Search for the cell housing the specified text and yield its [X, Y] center coordinate. 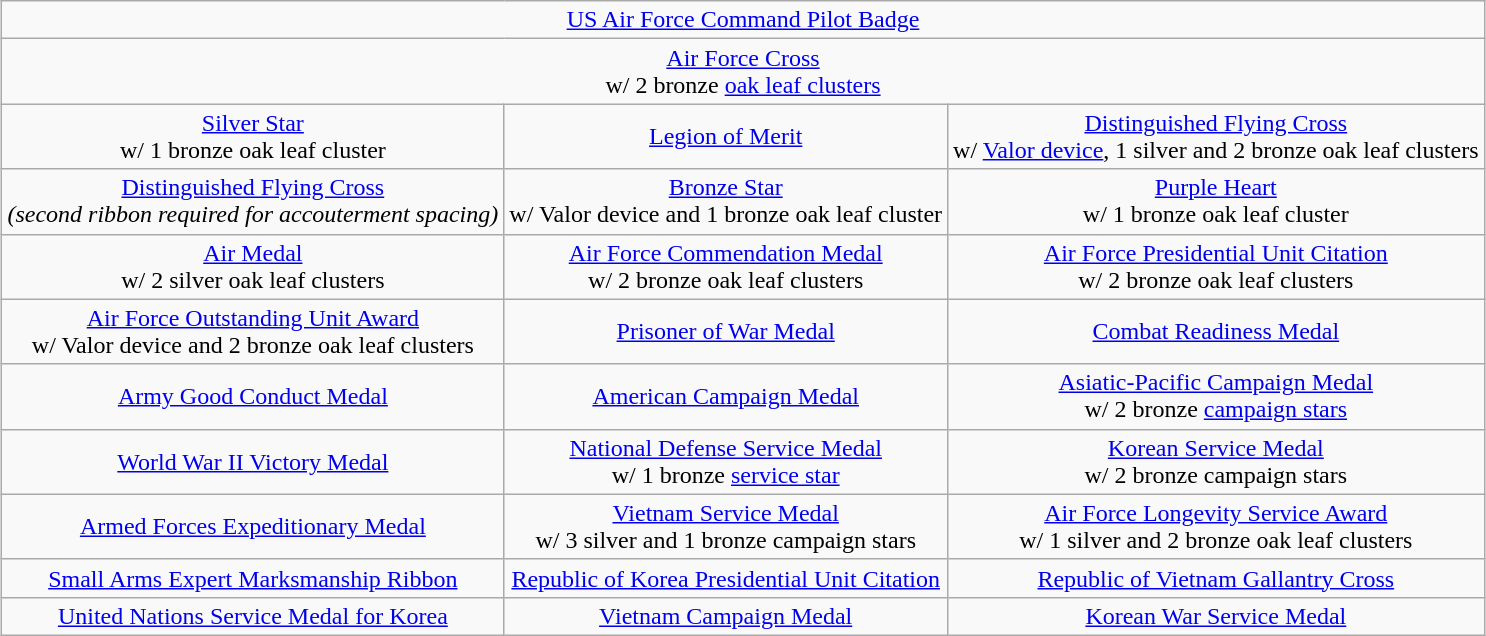
American Campaign Medal [726, 396]
Distinguished Flying Crossw/ Valor device, 1 silver and 2 bronze oak leaf clusters [1216, 136]
United Nations Service Medal for Korea [253, 616]
Prisoner of War Medal [726, 332]
Republic of Vietnam Gallantry Cross [1216, 578]
Air Force Outstanding Unit Awardw/ Valor device and 2 bronze oak leaf clusters [253, 332]
US Air Force Command Pilot Badge [743, 20]
Silver Starw/ 1 bronze oak leaf cluster [253, 136]
World War II Victory Medal [253, 462]
Korean Service Medalw/ 2 bronze campaign stars [1216, 462]
Army Good Conduct Medal [253, 396]
Air Force Crossw/ 2 bronze oak leaf clusters [743, 72]
Armed Forces Expeditionary Medal [253, 526]
Republic of Korea Presidential Unit Citation [726, 578]
Vietnam Campaign Medal [726, 616]
Bronze Starw/ Valor device and 1 bronze oak leaf cluster [726, 202]
Purple Heartw/ 1 bronze oak leaf cluster [1216, 202]
Korean War Service Medal [1216, 616]
Air Medalw/ 2 silver oak leaf clusters [253, 266]
Distinguished Flying Cross (second ribbon required for accouterment spacing) [253, 202]
Air Force Commendation Medalw/ 2 bronze oak leaf clusters [726, 266]
Vietnam Service Medalw/ 3 silver and 1 bronze campaign stars [726, 526]
Air Force Presidential Unit Citationw/ 2 bronze oak leaf clusters [1216, 266]
Small Arms Expert Marksmanship Ribbon [253, 578]
Asiatic-Pacific Campaign Medalw/ 2 bronze campaign stars [1216, 396]
Combat Readiness Medal [1216, 332]
Air Force Longevity Service Awardw/ 1 silver and 2 bronze oak leaf clusters [1216, 526]
Legion of Merit [726, 136]
National Defense Service Medalw/ 1 bronze service star [726, 462]
